Scan for the cell matching the given text and deliver its (x, y) coordinate at center. 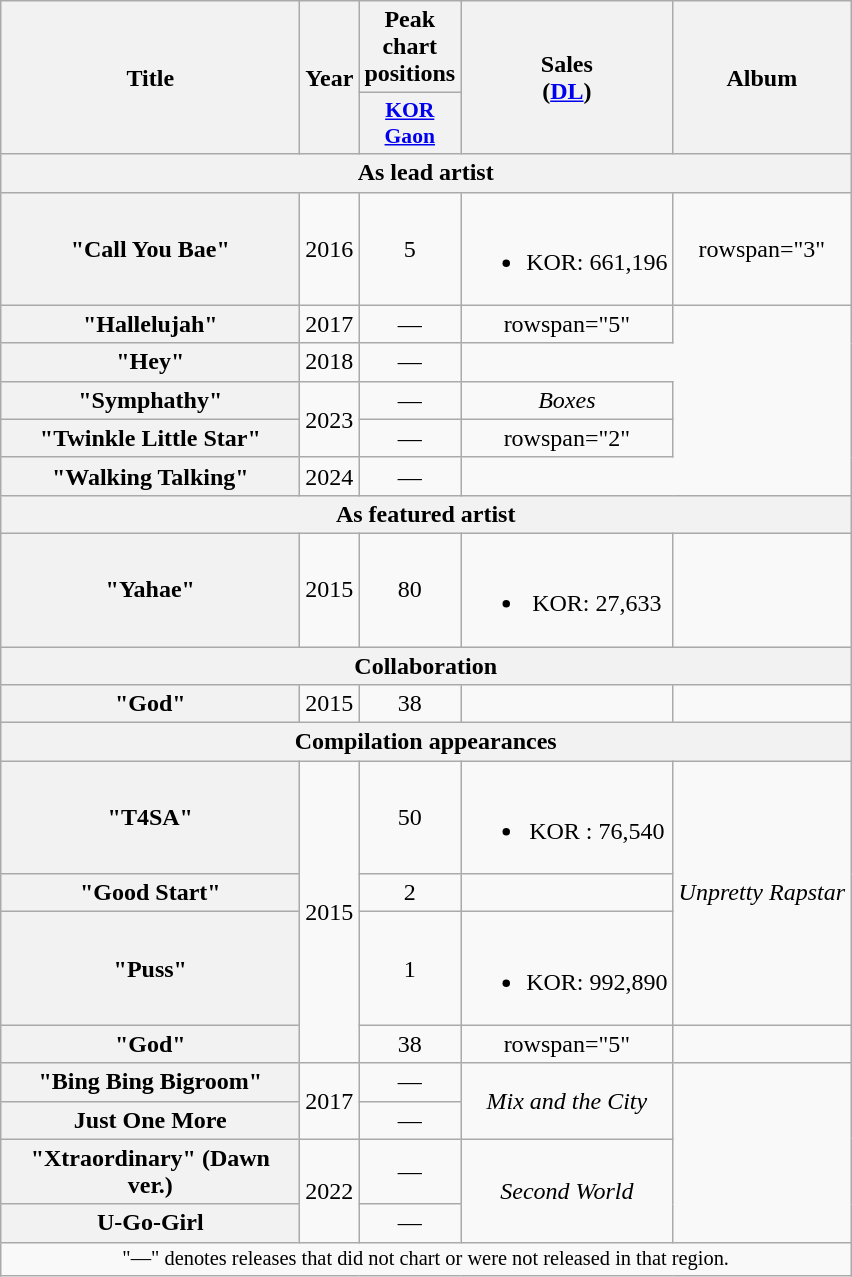
KOR : 76,540 (567, 818)
KOR: 661,196 (567, 248)
2016 (330, 248)
Sales(DL) (567, 78)
rowspan="2" (567, 438)
Boxes (567, 400)
Peak chartpositions (410, 47)
2 (410, 893)
Year (330, 78)
"Xtraordinary" (Dawn ver.) (150, 1172)
"Hallelujah" (150, 324)
"Walking Talking" (150, 476)
Collaboration (426, 665)
Unpretty Rapstar (762, 893)
Title (150, 78)
"Twinkle Little Star" (150, 438)
"Yahae" (150, 590)
KORGaon (410, 124)
Album (762, 78)
KOR: 27,633 (567, 590)
5 (410, 248)
As featured artist (426, 514)
1 (410, 968)
2018 (330, 362)
2023 (330, 419)
"Bing Bing Bigroom" (150, 1082)
"Good Start" (150, 893)
"Symphathy" (150, 400)
"Call You Bae" (150, 248)
rowspan="3" (762, 248)
Just One More (150, 1120)
Compilation appearances (426, 742)
Second World (567, 1190)
"T4SA" (150, 818)
2022 (330, 1190)
As lead artist (426, 173)
50 (410, 818)
U-Go-Girl (150, 1223)
2024 (330, 476)
"Hey" (150, 362)
Mix and the City (567, 1101)
"Puss" (150, 968)
80 (410, 590)
KOR: 992,890 (567, 968)
"—" denotes releases that did not chart or were not released in that region. (426, 1259)
